Scan for the cell matching the given text and deliver its (x, y) coordinate at center. 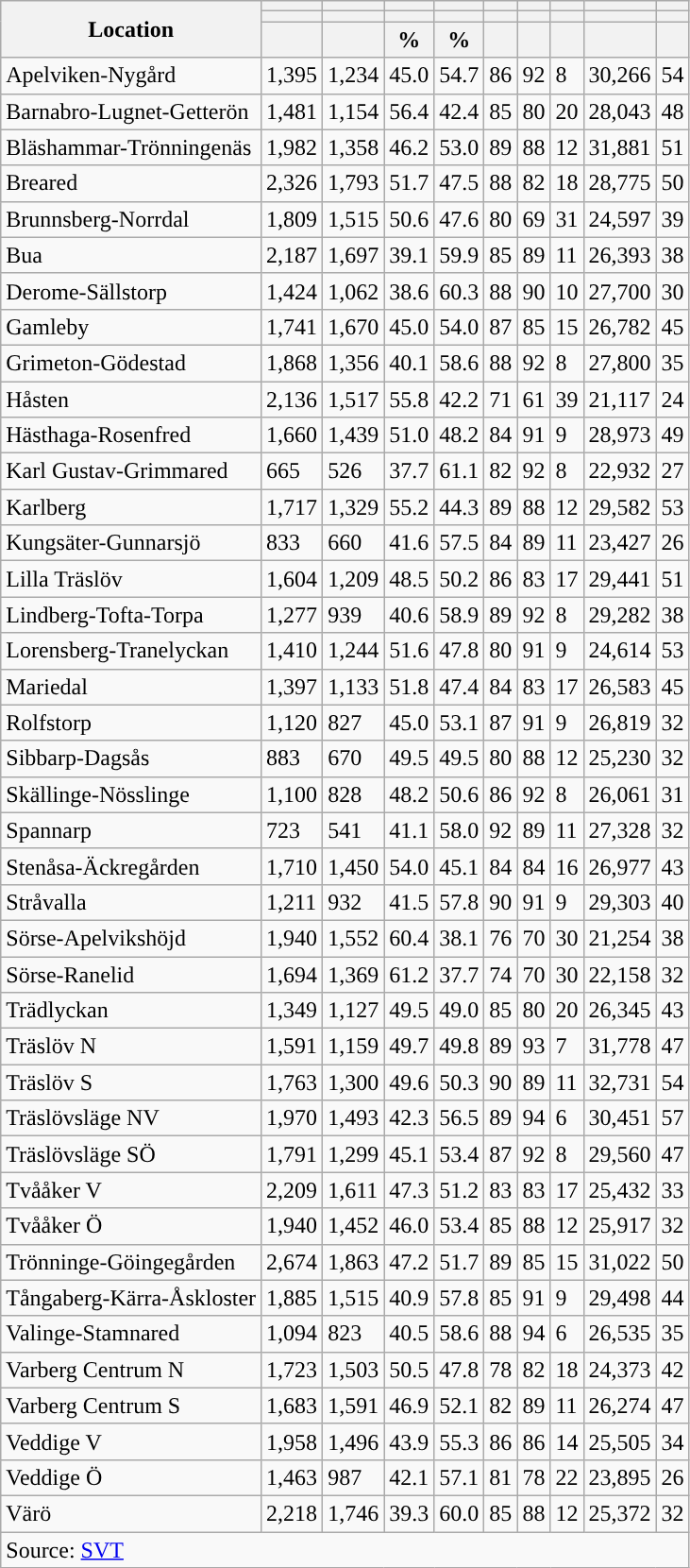
1,660 (293, 435)
1,395 (293, 76)
81 (500, 1477)
49.6 (410, 1082)
26,819 (619, 723)
Valinge-Stamnared (131, 1334)
54.7 (459, 76)
1,493 (353, 1118)
Varberg Centrum N (131, 1370)
932 (353, 902)
48 (672, 111)
26,782 (619, 327)
Veddige Ö (131, 1477)
723 (293, 830)
50.5 (410, 1370)
833 (293, 543)
1,809 (293, 219)
Stråvalla (131, 902)
Mariedal (131, 687)
30,451 (619, 1118)
1,062 (353, 291)
828 (353, 794)
51.0 (410, 435)
26,274 (619, 1406)
47.3 (410, 1190)
1,791 (293, 1154)
Träslöv S (131, 1082)
43.9 (410, 1441)
Stenåsa-Äckregården (131, 866)
Håsten (131, 400)
987 (353, 1477)
31,778 (619, 1047)
1,127 (353, 1011)
57.5 (459, 543)
46.0 (410, 1226)
Apelviken-Nygård (131, 76)
Skällinge-Nösslinge (131, 794)
Source: SVT (345, 1550)
93 (534, 1047)
49.7 (410, 1047)
28,973 (619, 435)
46.9 (410, 1406)
58.9 (459, 615)
40.1 (410, 363)
1,694 (293, 974)
27,328 (619, 830)
7 (566, 1047)
827 (353, 723)
22 (566, 1477)
34 (672, 1441)
Spannarp (131, 830)
1,120 (293, 723)
665 (293, 471)
2,326 (293, 183)
47.6 (459, 219)
47.4 (459, 687)
28,775 (619, 183)
27,700 (619, 291)
883 (293, 758)
59.9 (459, 255)
49 (672, 435)
44.3 (459, 507)
1,481 (293, 111)
74 (500, 974)
40.5 (410, 1334)
1,133 (353, 687)
1,552 (353, 938)
1,300 (353, 1082)
42.3 (410, 1118)
1,604 (293, 579)
Brunnsberg-Norrdal (131, 219)
1,611 (353, 1190)
1,356 (353, 363)
26,393 (619, 255)
48.5 (410, 579)
40.9 (410, 1298)
1,159 (353, 1047)
14 (566, 1441)
Värö (131, 1513)
60.3 (459, 291)
541 (353, 830)
1,670 (353, 327)
24,614 (619, 651)
71 (500, 400)
Sibbarp-Dagsås (131, 758)
16 (566, 866)
1,424 (293, 291)
Trönninge-Göingegården (131, 1262)
29,441 (619, 579)
Sörse-Apelvikshöjd (131, 938)
1,496 (353, 1441)
1,329 (353, 507)
1,741 (293, 327)
25,505 (619, 1441)
1,746 (353, 1513)
Tvååker Ö (131, 1226)
41.6 (410, 543)
1,244 (353, 651)
47.5 (459, 183)
1,970 (293, 1118)
69 (534, 219)
1,349 (293, 1011)
50.3 (459, 1082)
Lindberg-Tofta-Torpa (131, 615)
Grimeton-Gödestad (131, 363)
Lorensberg-Tranelyckan (131, 651)
25,372 (619, 1513)
1,697 (353, 255)
Varberg Centrum S (131, 1406)
1,277 (293, 615)
1,410 (293, 651)
1,299 (353, 1154)
1,863 (353, 1262)
24,597 (619, 219)
47.2 (410, 1262)
Träslövsläge SÖ (131, 1154)
42 (672, 1370)
29,582 (619, 507)
Bläshammar-Trönningenäs (131, 147)
29,560 (619, 1154)
26,583 (619, 687)
56.4 (410, 111)
660 (353, 543)
1,463 (293, 1477)
38.1 (459, 938)
42.4 (459, 111)
55.8 (410, 400)
26,061 (619, 794)
50.2 (459, 579)
1,710 (293, 866)
29,282 (619, 615)
44 (672, 1298)
Breared (131, 183)
21,254 (619, 938)
76 (500, 938)
27,800 (619, 363)
55.3 (459, 1441)
49.8 (459, 1047)
Karlberg (131, 507)
2,218 (293, 1513)
24 (672, 400)
53.0 (459, 147)
61.1 (459, 471)
33 (672, 1190)
1,503 (353, 1370)
51.6 (410, 651)
Derome-Sällstorp (131, 291)
2,674 (293, 1262)
25,432 (619, 1190)
61 (534, 400)
1,358 (353, 147)
40.6 (410, 615)
25,230 (619, 758)
40 (672, 902)
31,881 (619, 147)
1,234 (353, 76)
21,117 (619, 400)
26,535 (619, 1334)
39.1 (410, 255)
1,439 (353, 435)
Location (131, 29)
26,977 (619, 866)
Veddige V (131, 1441)
56.5 (459, 1118)
2,209 (293, 1190)
1,723 (293, 1370)
1,094 (293, 1334)
55.2 (410, 507)
23,895 (619, 1477)
51.2 (459, 1190)
51.8 (410, 687)
1,154 (353, 111)
60.0 (459, 1513)
29,303 (619, 902)
22,158 (619, 974)
Tångaberg-Kärra-Åskloster (131, 1298)
1,717 (293, 507)
Bua (131, 255)
58.0 (459, 830)
29,498 (619, 1298)
1,209 (353, 579)
39.3 (410, 1513)
31,022 (619, 1262)
42.2 (459, 400)
Kungsäter-Gunnarsjö (131, 543)
1,211 (293, 902)
Lilla Träslöv (131, 579)
41.1 (410, 830)
38.6 (410, 291)
670 (353, 758)
60.4 (410, 938)
26,345 (619, 1011)
Träslöv N (131, 1047)
1,868 (293, 363)
28,043 (619, 111)
1,683 (293, 1406)
42.1 (410, 1477)
Karl Gustav-Grimmared (131, 471)
2,136 (293, 400)
1,450 (353, 866)
Rolfstorp (131, 723)
526 (353, 471)
1,982 (293, 147)
Träslövsläge NV (131, 1118)
53.1 (459, 723)
2,187 (293, 255)
Sörse-Ranelid (131, 974)
1,452 (353, 1226)
Trädlyckan (131, 1011)
1,100 (293, 794)
25,917 (619, 1226)
57.1 (459, 1477)
10 (566, 291)
939 (353, 615)
823 (353, 1334)
1,885 (293, 1298)
27 (672, 471)
57 (672, 1118)
49.0 (459, 1011)
24,373 (619, 1370)
1,397 (293, 687)
61.2 (410, 974)
Barnabro-Lugnet-Getterön (131, 111)
Hästhaga-Rosenfred (131, 435)
52.1 (459, 1406)
30,266 (619, 76)
1,793 (353, 183)
22,932 (619, 471)
32,731 (619, 1082)
41.5 (410, 902)
46.2 (410, 147)
Tvååker V (131, 1190)
1,517 (353, 400)
Gamleby (131, 327)
1,369 (353, 974)
23,427 (619, 543)
1,958 (293, 1441)
1,763 (293, 1082)
